Return the (X, Y) coordinate for the center point of the cell that contains the specified text.  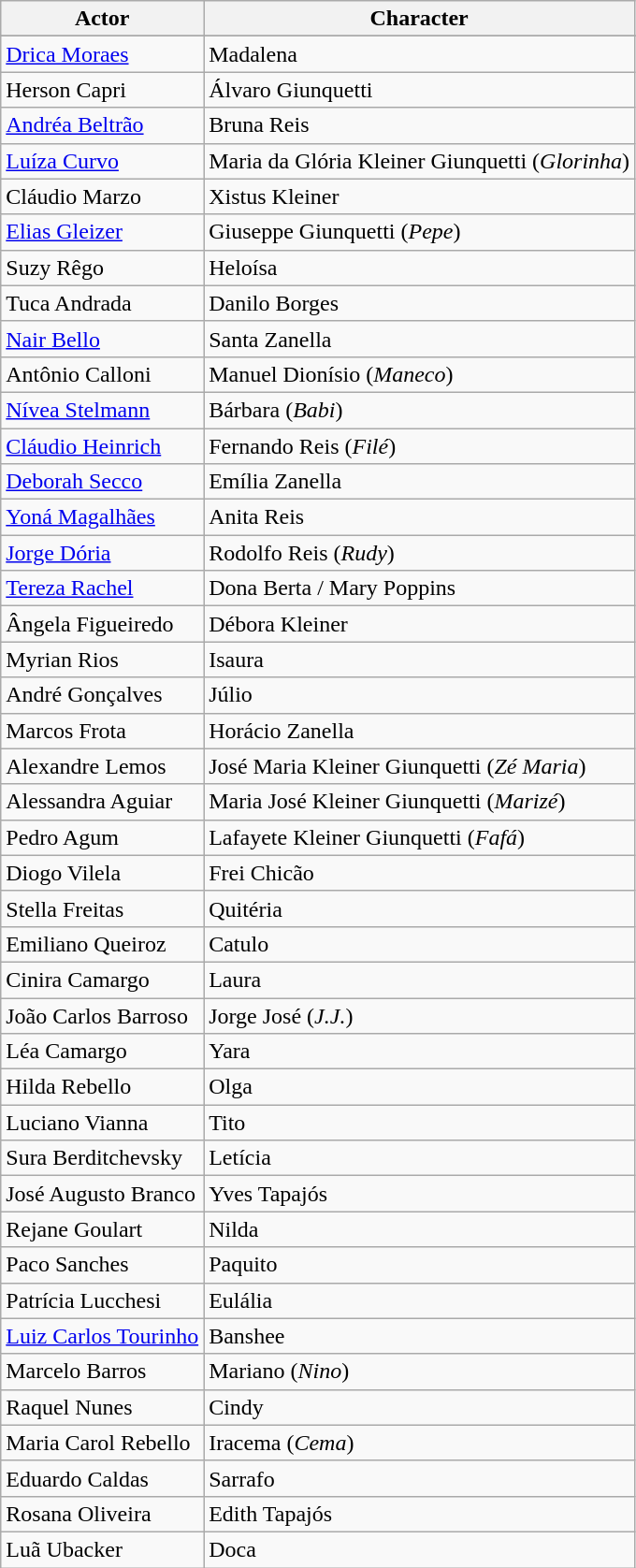
Júlio (419, 695)
Dona Berta / Mary Poppins (419, 588)
Laura (419, 980)
Nair Bello (103, 339)
Yoná Magalhães (103, 517)
Marcos Frota (103, 731)
Manuel Dionísio (Maneco) (419, 374)
Eulália (419, 1300)
Yves Tapajós (419, 1194)
Diogo Vilela (103, 873)
Cindy (419, 1407)
Edith Tapajós (419, 1514)
Débora Kleiner (419, 624)
Raquel Nunes (103, 1407)
Sura Berditchevsky (103, 1158)
Frei Chicão (419, 873)
Emília Zanella (419, 482)
Patrícia Lucchesi (103, 1300)
Alessandra Aguiar (103, 802)
Luiz Carlos Tourinho (103, 1336)
Rodolfo Reis (Rudy) (419, 553)
Banshee (419, 1336)
Catulo (419, 944)
Bárbara (Babi) (419, 410)
Letícia (419, 1158)
Lafayete Kleiner Giunquetti (Fafá) (419, 837)
Paco Sanches (103, 1265)
André Gonçalves (103, 695)
Rosana Oliveira (103, 1514)
Cinira Camargo (103, 980)
Álvaro Giunquetti (419, 90)
Xistus Kleiner (419, 196)
Suzy Rêgo (103, 268)
Iracema (Cema) (419, 1443)
Pedro Agum (103, 837)
Yara (419, 1052)
Maria José Kleiner Giunquetti (Marizé) (419, 802)
Antônio Calloni (103, 374)
Myrian Rios (103, 660)
Anita Reis (419, 517)
Stella Freitas (103, 908)
Tereza Rachel (103, 588)
Santa Zanella (419, 339)
Jorge Dória (103, 553)
Elias Gleizer (103, 232)
Bruna Reis (419, 125)
Tuca Andrada (103, 303)
Nilda (419, 1229)
Andréa Beltrão (103, 125)
José Augusto Branco (103, 1194)
Eduardo Caldas (103, 1478)
Olga (419, 1087)
Cláudio Heinrich (103, 446)
Cláudio Marzo (103, 196)
Danilo Borges (419, 303)
Quitéria (419, 908)
Luã Ubacker (103, 1549)
Emiliano Queiroz (103, 944)
Marcelo Barros (103, 1372)
Luíza Curvo (103, 161)
Hilda Rebello (103, 1087)
Isaura (419, 660)
Nívea Stelmann (103, 410)
Paquito (419, 1265)
Mariano (Nino) (419, 1372)
Heloísa (419, 268)
Herson Capri (103, 90)
Léa Camargo (103, 1052)
Maria Carol Rebello (103, 1443)
Horácio Zanella (419, 731)
Actor (103, 19)
Rejane Goulart (103, 1229)
Drica Moraes (103, 54)
Giuseppe Giunquetti (Pepe) (419, 232)
João Carlos Barroso (103, 1015)
Jorge José (J.J.) (419, 1015)
Deborah Secco (103, 482)
Madalena (419, 54)
Tito (419, 1123)
Character (419, 19)
Luciano Vianna (103, 1123)
Fernando Reis (Filé) (419, 446)
Alexandre Lemos (103, 766)
Ângela Figueiredo (103, 624)
José Maria Kleiner Giunquetti (Zé Maria) (419, 766)
Maria da Glória Kleiner Giunquetti (Glorinha) (419, 161)
Doca (419, 1549)
Sarrafo (419, 1478)
